Provide the [x, y] coordinate of the cell's center where the given text is located.  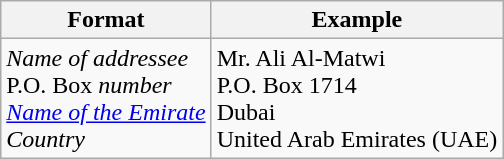
Mr. Ali Al-Matwi P.O. Box 1714 Dubai United Arab Emirates (UAE) [357, 98]
Example [357, 20]
Format [106, 20]
Name of addressee P.O. Box number Name of the Emirate Country [106, 98]
